Return the [x, y] coordinate for the center point of the cell that contains the specified text.  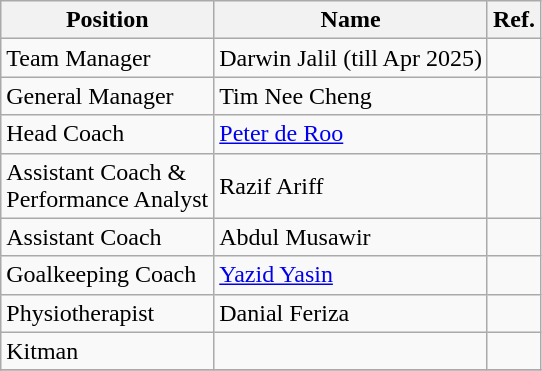
Peter de Roo [351, 134]
Abdul Musawir [351, 237]
Razif Ariff [351, 186]
Yazid Yasin [351, 275]
Name [351, 20]
General Manager [108, 96]
Goalkeeping Coach [108, 275]
Ref. [514, 20]
Darwin Jalil (till Apr 2025) [351, 58]
Head Coach [108, 134]
Position [108, 20]
Physiotherapist [108, 313]
Assistant Coach [108, 237]
Team Manager [108, 58]
Kitman [108, 351]
Danial Feriza [351, 313]
Assistant Coach & Performance Analyst [108, 186]
Tim Nee Cheng [351, 96]
